Return [X, Y] of the center of cell containing provided text 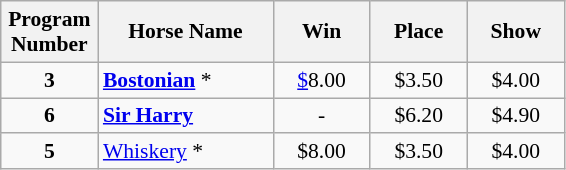
- [322, 116]
$4.90 [516, 116]
3 [50, 80]
Whiskery * [186, 152]
Bostonian * [186, 80]
Show [516, 32]
5 [50, 152]
Program Number [50, 32]
Horse Name [186, 32]
$6.20 [418, 116]
Win [322, 32]
Place [418, 32]
Sir Harry [186, 116]
6 [50, 116]
